Scan for the cell matching the given text and deliver its (X, Y) coordinate at center. 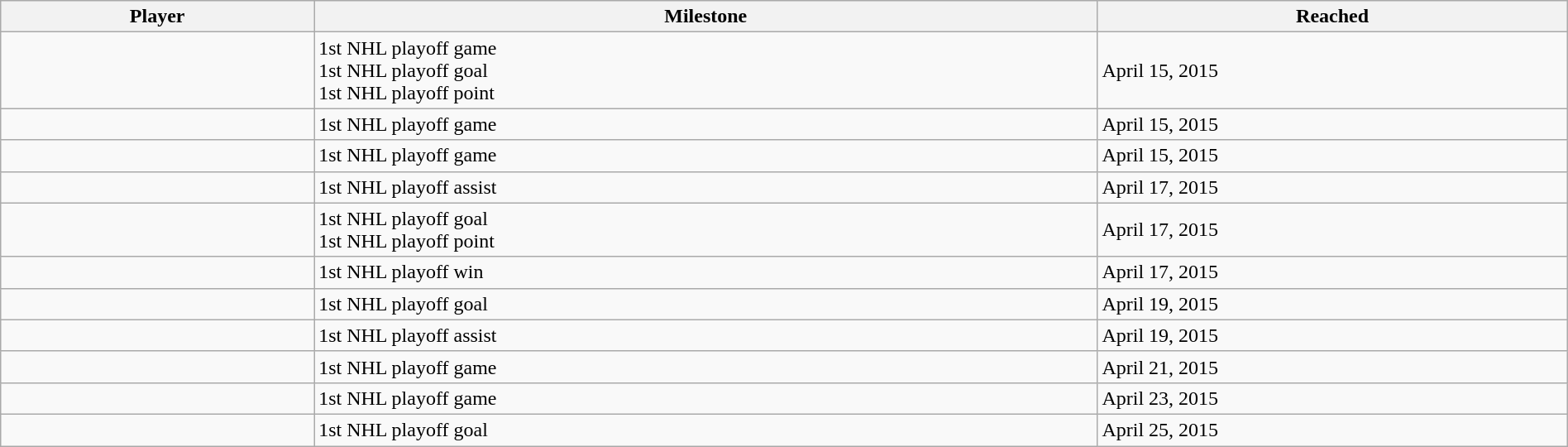
1st NHL playoff goal1st NHL playoff point (706, 230)
1st NHL playoff game1st NHL playoff goal1st NHL playoff point (706, 70)
Reached (1332, 17)
Milestone (706, 17)
Player (157, 17)
April 21, 2015 (1332, 367)
1st NHL playoff win (706, 272)
April 25, 2015 (1332, 430)
April 23, 2015 (1332, 398)
